For the text-containing cell, return its midpoint in (X, Y) coordinate format. 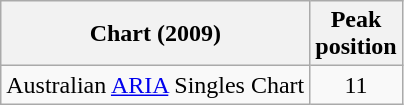
11 (356, 85)
Australian ARIA Singles Chart (156, 85)
Peakposition (356, 34)
Chart (2009) (156, 34)
